Pinpoint the cell where the given text exists, returning its [X, Y] midpoint coordinate. 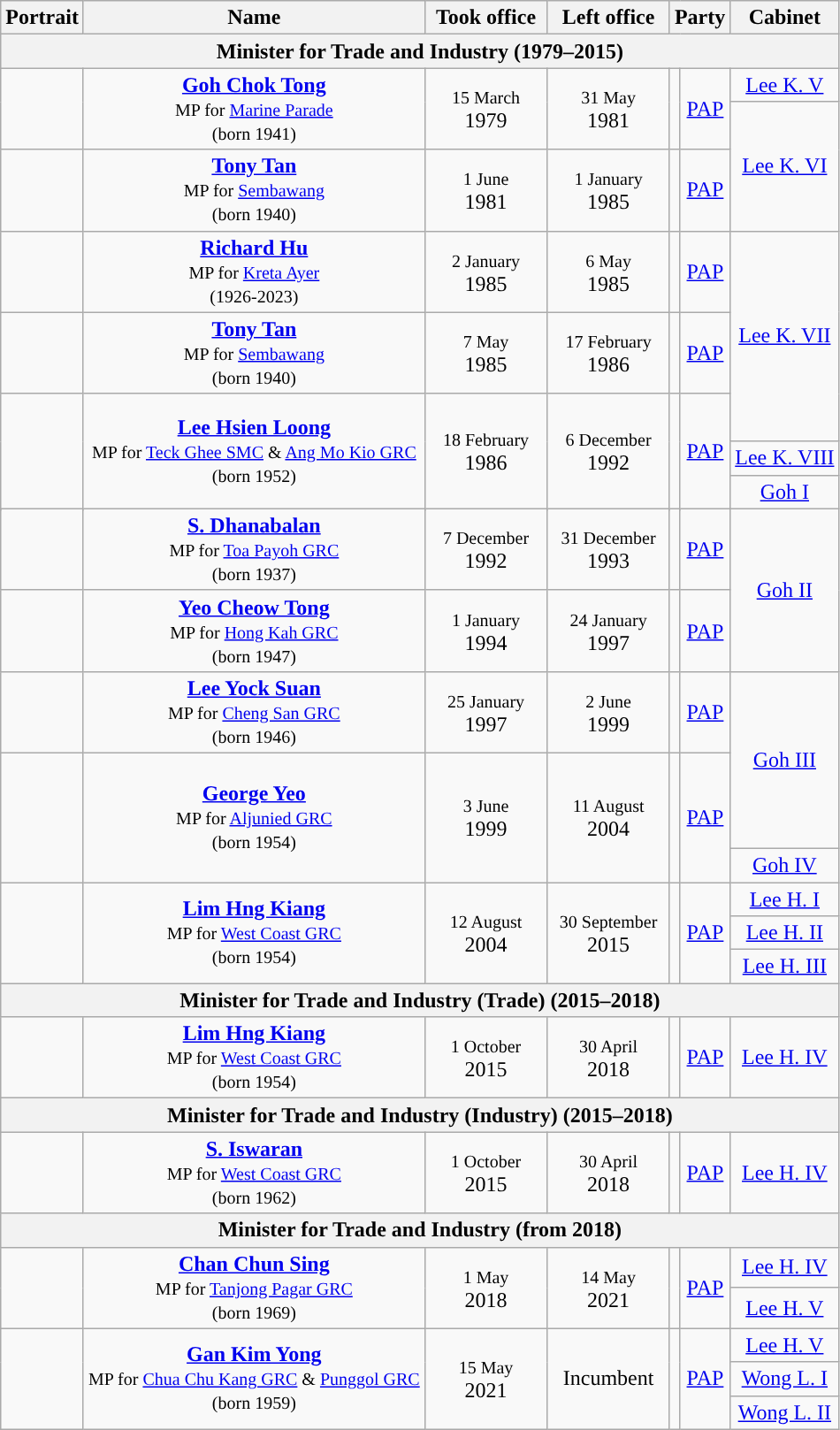
Minister for Trade and Industry (from 2018) [420, 1230]
31 May1981 [608, 109]
Lee K. VII [785, 336]
Minister for Trade and Industry (1979–2015) [420, 51]
Goh III [785, 760]
Lee K. VI [785, 166]
Lee Yock SuanMP for Cheng San GRC(born 1946) [254, 712]
Gan Kim YongMP for Chua Chu Kang GRC & Punggol GRC(born 1959) [254, 1379]
Lee K. VIII [785, 458]
Portrait [42, 18]
Goh II [785, 590]
17 February1986 [608, 353]
S. DhanabalanMP for Toa Payoh GRC(born 1937) [254, 549]
15 March1979 [486, 109]
1 June1981 [486, 190]
Minister for Trade and Industry (Industry) (2015–2018) [420, 1115]
Minister for Trade and Industry (Trade) (2015–2018) [420, 1000]
2 June1999 [608, 712]
1 January1985 [608, 190]
Lee H. II [785, 933]
Goh I [785, 492]
15 May2021 [486, 1379]
1 May2018 [486, 1288]
Chan Chun SingMP for Tanjong Pagar GRC(born 1969) [254, 1288]
George YeoMP for Aljunied GRC(born 1954) [254, 817]
Lee K. V [785, 85]
6 May1985 [608, 271]
3 June1999 [486, 817]
12 August2004 [486, 933]
Lee Hsien LoongMP for Teck Ghee SMC & Ang Mo Kio GRC(born 1952) [254, 451]
Goh IV [785, 865]
14 May2021 [608, 1288]
Lee H. I [785, 899]
Wong L. II [785, 1412]
7 May1985 [486, 353]
Richard HuMP for Kreta Ayer(1926-2023) [254, 271]
Lee H. III [785, 967]
Yeo Cheow TongMP for Hong Kah GRC(born 1947) [254, 631]
Party [699, 18]
25 January1997 [486, 712]
S. IswaranMP for West Coast GRC(born 1962) [254, 1173]
Name [254, 18]
30 September2015 [608, 933]
Cabinet [785, 18]
Took office [486, 18]
Incumbent [608, 1379]
Wong L. I [785, 1379]
31 December1993 [608, 549]
Goh Chok TongMP for Marine Parade(born 1941) [254, 109]
2 January1985 [486, 271]
Left office [608, 18]
6 December1992 [608, 451]
1 January1994 [486, 631]
7 December1992 [486, 549]
18 February1986 [486, 451]
24 January1997 [608, 631]
11 August2004 [608, 817]
